Capture the cell that displays the provided text and extract its [x, y] central coordinate. 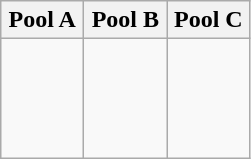
Pool A [42, 20]
Pool C [208, 20]
Pool B [126, 20]
